Return the [X, Y] coordinate for the center point of the cell that contains the specified text.  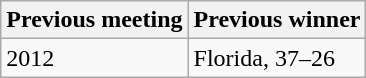
Florida, 37–26 [277, 58]
Previous meeting [94, 20]
2012 [94, 58]
Previous winner [277, 20]
